Scan for the cell matching the given text and deliver its [X, Y] coordinate at center. 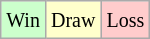
Win [24, 20]
Loss [126, 20]
Draw [72, 20]
